Capture the cell that displays the provided text and extract its (x, y) central coordinate. 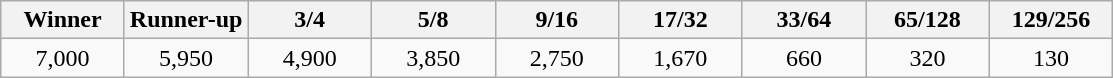
320 (928, 58)
3,850 (433, 58)
130 (1051, 58)
2,750 (557, 58)
129/256 (1051, 20)
Runner-up (186, 20)
33/64 (804, 20)
5/8 (433, 20)
1,670 (681, 58)
7,000 (63, 58)
Winner (63, 20)
65/128 (928, 20)
660 (804, 58)
4,900 (310, 58)
5,950 (186, 58)
17/32 (681, 20)
9/16 (557, 20)
3/4 (310, 20)
